Locate the cell with the specified text and output its [x, y] center coordinate. 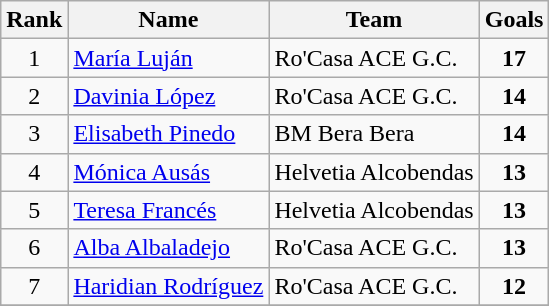
María Luján [168, 58]
5 [34, 210]
Goals [514, 20]
Davinia López [168, 96]
4 [34, 172]
6 [34, 248]
BM Bera Bera [374, 134]
Name [168, 20]
12 [514, 286]
Rank [34, 20]
7 [34, 286]
1 [34, 58]
Elisabeth Pinedo [168, 134]
Haridian Rodríguez [168, 286]
Mónica Ausás [168, 172]
2 [34, 96]
Teresa Francés [168, 210]
Team [374, 20]
Alba Albaladejo [168, 248]
17 [514, 58]
3 [34, 134]
